Identify which cell holds the provided text, then report its [X, Y] central coordinate. 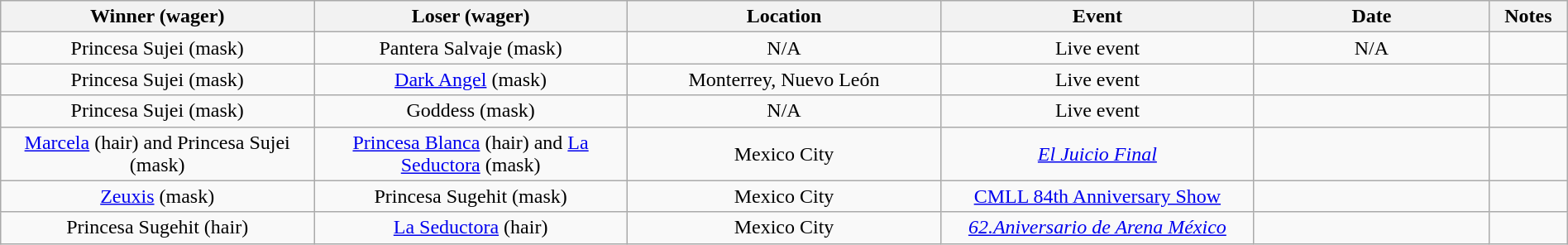
62.Aniversario de Arena México [1097, 228]
Goddess (mask) [471, 111]
Monterrey, Nuevo León [784, 79]
El Juicio Final [1097, 154]
Princesa Sugehit (hair) [157, 228]
Princesa Sugehit (mask) [471, 196]
Winner (wager) [157, 17]
Loser (wager) [471, 17]
Princesa Blanca (hair) and La Seductora (mask) [471, 154]
La Seductora (hair) [471, 228]
CMLL 84th Anniversary Show [1097, 196]
Dark Angel (mask) [471, 79]
Zeuxis (mask) [157, 196]
Pantera Salvaje (mask) [471, 48]
Notes [1528, 17]
Marcela (hair) and Princesa Sujei (mask) [157, 154]
Date [1371, 17]
Event [1097, 17]
Location [784, 17]
